Return [x, y] of the center of cell containing provided text 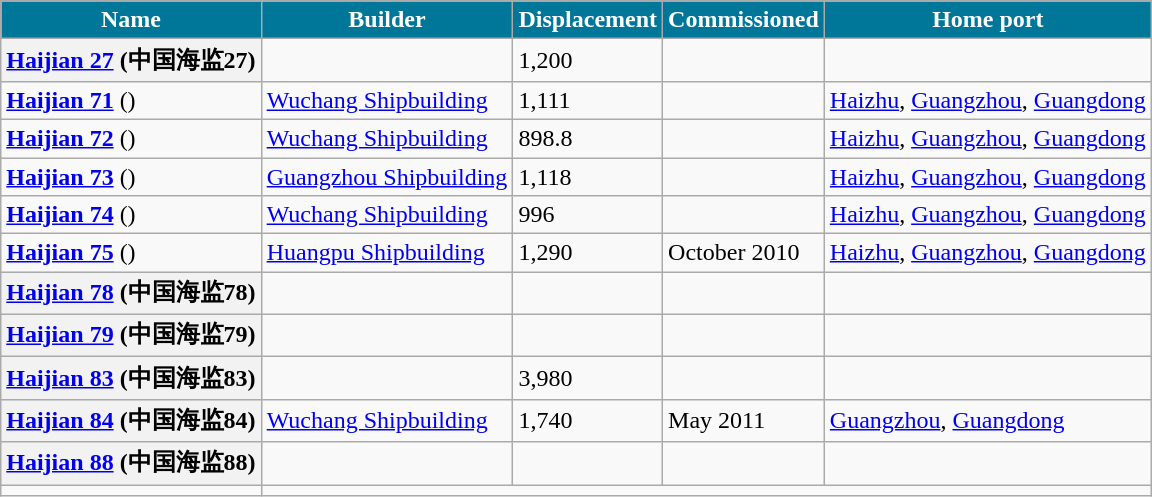
Displacement [588, 20]
898.8 [588, 138]
Guangzhou, Guangdong [988, 420]
Haijian 27 (中国海监27) [131, 60]
1,290 [588, 253]
Haijian 74 () [131, 215]
Name [131, 20]
Commissioned [744, 20]
Guangzhou Shipbuilding [387, 177]
1,118 [588, 177]
1,111 [588, 100]
October 2010 [744, 253]
3,980 [588, 378]
Haijian 73 () [131, 177]
Huangpu Shipbuilding [387, 253]
Haijian 83 (中国海监83) [131, 378]
Builder [387, 20]
Haijian 79 (中国海监79) [131, 336]
Haijian 84 (中国海监84) [131, 420]
996 [588, 215]
Haijian 88 (中国海监88) [131, 464]
Haijian 72 () [131, 138]
1,740 [588, 420]
Haijian 71 () [131, 100]
Home port [988, 20]
Haijian 78 (中国海监78) [131, 294]
May 2011 [744, 420]
Haijian 75 () [131, 253]
1,200 [588, 60]
